Pinpoint the cell where the given text exists, returning its (x, y) midpoint coordinate. 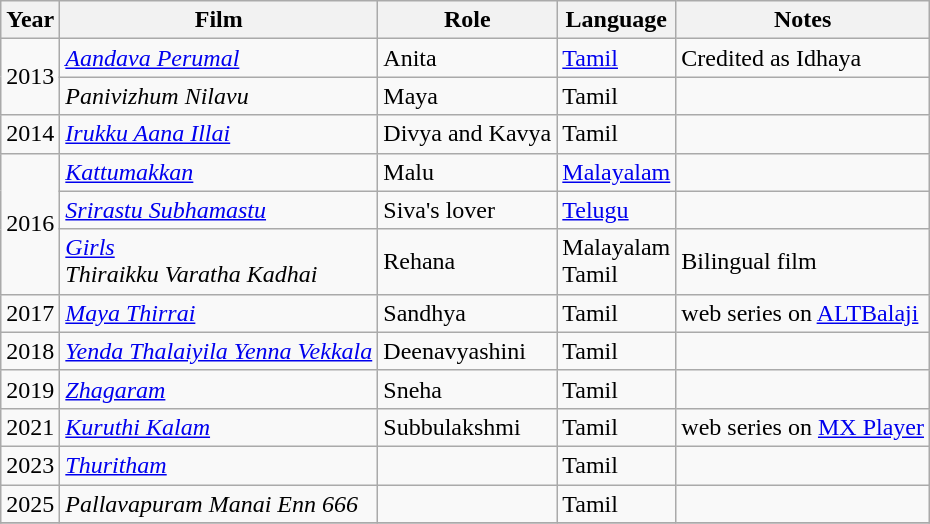
Bilingual film (803, 262)
web series on MX Player (803, 427)
Notes (803, 20)
Panivizhum Nilavu (219, 96)
Deenavyashini (468, 351)
Siva's lover (468, 210)
Language (616, 20)
2014 (30, 134)
Malayalam (616, 172)
2019 (30, 389)
Credited as Idhaya (803, 58)
Aandava Perumal (219, 58)
Yenda Thalaiyila Yenna Vekkala (219, 351)
2017 (30, 313)
Malu (468, 172)
Divya and Kavya (468, 134)
Irukku Aana Illai (219, 134)
2018 (30, 351)
Telugu (616, 210)
Year (30, 20)
2016 (30, 224)
Kattumakkan (219, 172)
Anita (468, 58)
Rehana (468, 262)
Thuritham (219, 465)
Film (219, 20)
Role (468, 20)
Kuruthi Kalam (219, 427)
2025 (30, 503)
Pallavapuram Manai Enn 666 (219, 503)
Maya (468, 96)
Malayalam Tamil (616, 262)
Zhagaram (219, 389)
Sneha (468, 389)
2021 (30, 427)
2013 (30, 77)
Maya Thirrai (219, 313)
Srirastu Subhamastu (219, 210)
GirlsThiraikku Varatha Kadhai (219, 262)
Subbulakshmi (468, 427)
2023 (30, 465)
web series on ALTBalaji (803, 313)
Sandhya (468, 313)
